For the text-containing cell, return its midpoint in (x, y) coordinate format. 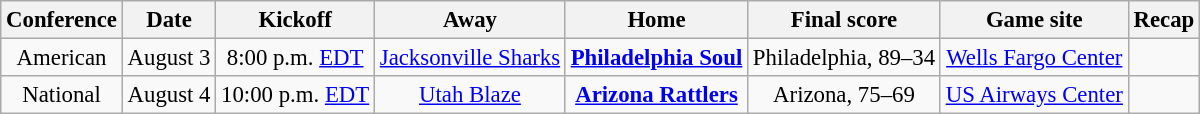
Arizona, 75–69 (844, 95)
Kickoff (296, 20)
Philadelphia, 89–34 (844, 58)
Away (470, 20)
Date (169, 20)
Jacksonville Sharks (470, 58)
Home (656, 20)
Utah Blaze (470, 95)
Wells Fargo Center (1034, 58)
August 4 (169, 95)
August 3 (169, 58)
10:00 p.m. EDT (296, 95)
American (62, 58)
8:00 p.m. EDT (296, 58)
Recap (1164, 20)
Philadelphia Soul (656, 58)
Final score (844, 20)
Arizona Rattlers (656, 95)
Game site (1034, 20)
National (62, 95)
Conference (62, 20)
US Airways Center (1034, 95)
